Scan for the cell matching the given text and deliver its (x, y) coordinate at center. 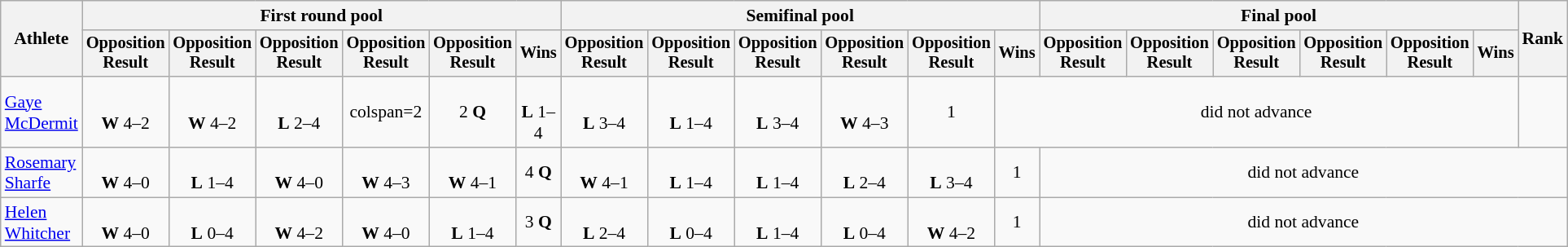
Semifinal pool (800, 15)
Athlete (42, 39)
First round pool (322, 15)
Rosemary Sharfe (42, 173)
Gaye McDermit (42, 112)
colspan=2 (386, 112)
Rank (1544, 39)
Helen Whitcher (42, 222)
3 Q (539, 222)
2 Q (472, 112)
Final pool (1279, 15)
4 Q (539, 173)
